Return [X, Y] of the center of cell containing provided text 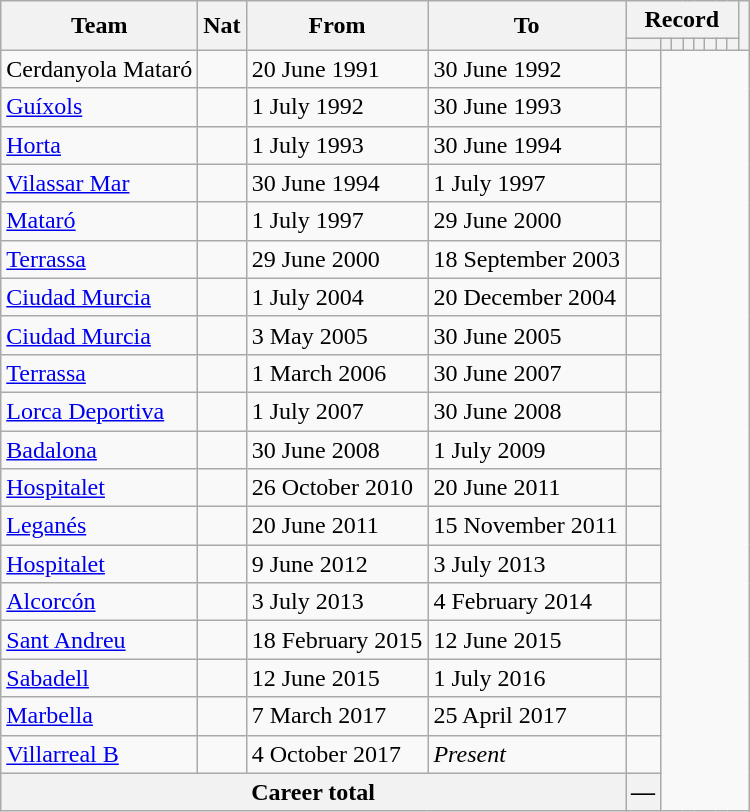
Present [527, 754]
15 November 2011 [527, 526]
4 October 2017 [337, 754]
30 June 1992 [527, 69]
4 February 2014 [527, 602]
— [644, 792]
1 July 1992 [337, 107]
20 June 1991 [337, 69]
Leganés [100, 526]
30 June 2005 [527, 335]
1 July 2004 [337, 297]
7 March 2017 [337, 716]
30 June 1993 [527, 107]
1 July 2007 [337, 411]
Record [682, 20]
1 July 1993 [337, 145]
Lorca Deportiva [100, 411]
20 December 2004 [527, 297]
Mataró [100, 221]
1 March 2006 [337, 373]
Marbella [100, 716]
From [337, 26]
25 April 2017 [527, 716]
1 July 2016 [527, 678]
Vilassar Mar [100, 183]
Horta [100, 145]
Career total [314, 792]
Villarreal B [100, 754]
Alcorcón [100, 602]
Sant Andreu [100, 640]
Badalona [100, 449]
30 June 2007 [527, 373]
9 June 2012 [337, 564]
18 February 2015 [337, 640]
1 July 2009 [527, 449]
To [527, 26]
18 September 2003 [527, 259]
Team [100, 26]
26 October 2010 [337, 488]
Cerdanyola Mataró [100, 69]
Nat [222, 26]
Guíxols [100, 107]
3 May 2005 [337, 335]
Sabadell [100, 678]
